Detect which cell encompasses the target text, then output its (x, y) center coordinate. 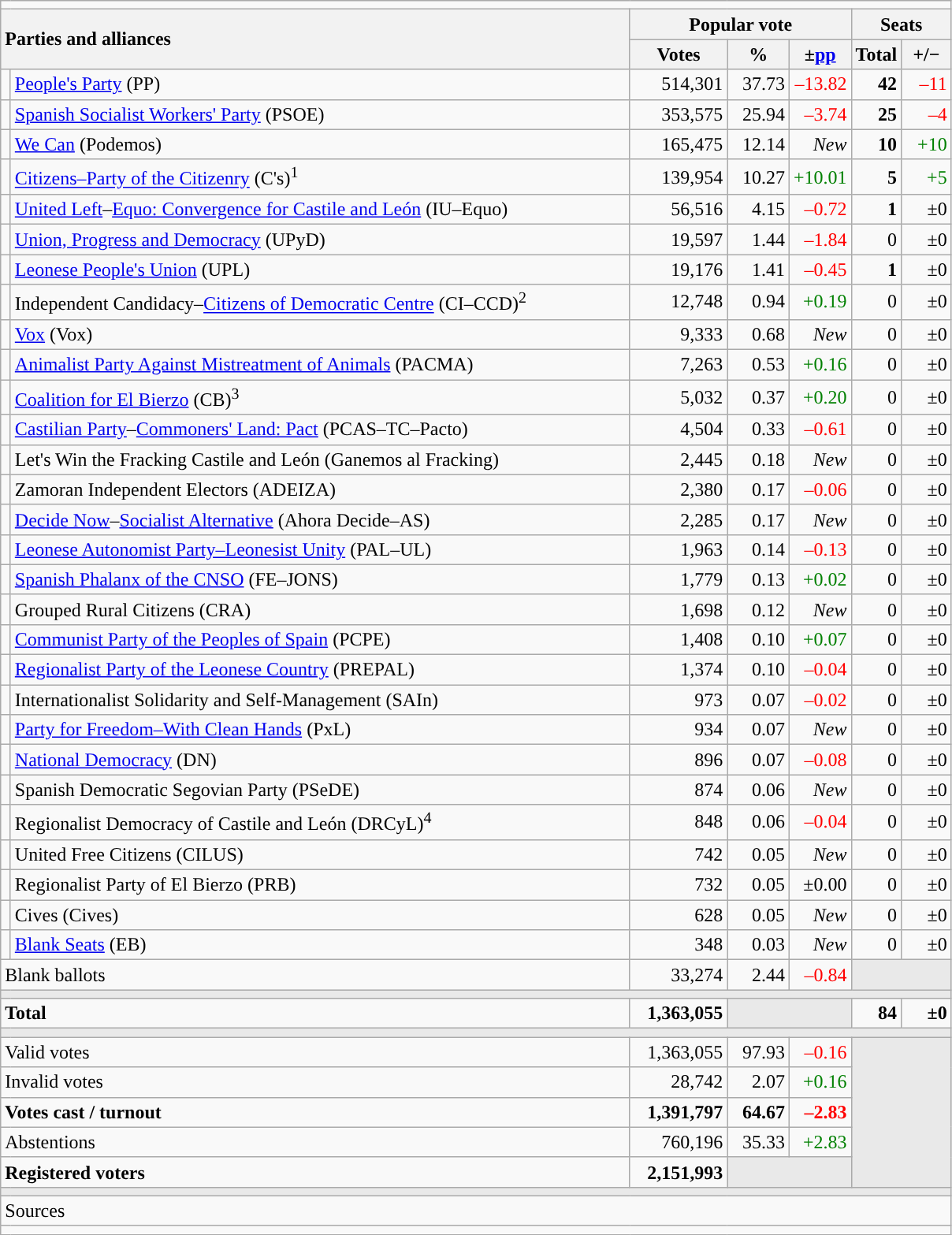
1,779 (679, 579)
Regionalist Party of El Bierzo (PRB) (320, 885)
4.15 (758, 210)
Popular vote (741, 24)
–0.45 (820, 270)
628 (679, 915)
0.03 (758, 945)
+0.20 (820, 397)
Animalist Party Against Mistreatment of Animals (PACMA) (320, 364)
Votes (679, 54)
–0.13 (820, 549)
25.94 (758, 114)
+2.83 (820, 1142)
Seats (902, 24)
Coalition for El Bierzo (CB)3 (320, 397)
12,748 (679, 303)
742 (679, 854)
+0.19 (820, 303)
–0.02 (820, 700)
Registered voters (315, 1172)
9,333 (679, 334)
Let's Win the Fracking Castile and León (Ganemos al Fracking) (320, 459)
2,380 (679, 489)
Spanish Phalanx of the CNSO (FE–JONS) (320, 579)
We Can (Podemos) (320, 144)
+0.07 (820, 640)
Castilian Party–Commoners' Land: Pact (PCAS–TC–Pacto) (320, 430)
Valid votes (315, 1052)
2.44 (758, 975)
Grouped Rural Citizens (CRA) (320, 609)
–0.16 (820, 1052)
84 (876, 1014)
–4 (927, 114)
348 (679, 945)
848 (679, 823)
10.27 (758, 177)
0.53 (758, 364)
United Left–Equo: Convergence for Castile and León (IU–Equo) (320, 210)
Internationalist Solidarity and Self-Management (SAIn) (320, 700)
1,408 (679, 640)
35.33 (758, 1142)
1,391,797 (679, 1112)
National Democracy (DN) (320, 760)
United Free Citizens (CILUS) (320, 854)
33,274 (679, 975)
19,597 (679, 240)
896 (679, 760)
+5 (927, 177)
+10.01 (820, 177)
0.12 (758, 609)
934 (679, 730)
Invalid votes (315, 1082)
42 (876, 84)
0.33 (758, 430)
±pp (820, 54)
2,151,993 (679, 1172)
–0.08 (820, 760)
874 (679, 790)
0.68 (758, 334)
Communist Party of the Peoples of Spain (PCPE) (320, 640)
–1.84 (820, 240)
1,698 (679, 609)
2,445 (679, 459)
0.94 (758, 303)
Votes cast / turnout (315, 1112)
±0.00 (820, 885)
Blank ballots (315, 975)
10 (876, 144)
165,475 (679, 144)
People's Party (PP) (320, 84)
Vox (Vox) (320, 334)
Cives (Cives) (320, 915)
–3.74 (820, 114)
97.93 (758, 1052)
Parties and alliances (315, 39)
Spanish Democratic Segovian Party (PSeDE) (320, 790)
2,285 (679, 519)
0.37 (758, 397)
64.67 (758, 1112)
0.18 (758, 459)
% (758, 54)
1.41 (758, 270)
514,301 (679, 84)
56,516 (679, 210)
0.14 (758, 549)
25 (876, 114)
Spanish Socialist Workers' Party (PSOE) (320, 114)
4,504 (679, 430)
Sources (476, 1211)
Blank Seats (EB) (320, 945)
Decide Now–Socialist Alternative (Ahora Decide–AS) (320, 519)
760,196 (679, 1142)
28,742 (679, 1082)
2.07 (758, 1082)
–0.72 (820, 210)
–0.06 (820, 489)
Leonese Autonomist Party–Leonesist Unity (PAL–UL) (320, 549)
Regionalist Party of the Leonese Country (PREPAL) (320, 670)
37.73 (758, 84)
Regionalist Democracy of Castile and León (DRCyL)4 (320, 823)
5 (876, 177)
7,263 (679, 364)
Union, Progress and Democracy (UPyD) (320, 240)
1.44 (758, 240)
973 (679, 700)
Zamoran Independent Electors (ADEIZA) (320, 489)
0.13 (758, 579)
Abstentions (315, 1142)
Independent Candidacy–Citizens of Democratic Centre (CI–CCD)2 (320, 303)
1,963 (679, 549)
–0.61 (820, 430)
12.14 (758, 144)
19,176 (679, 270)
–13.82 (820, 84)
353,575 (679, 114)
+10 (927, 144)
–11 (927, 84)
139,954 (679, 177)
–0.84 (820, 975)
Citizens–Party of the Citizenry (C's)1 (320, 177)
5,032 (679, 397)
Party for Freedom–With Clean Hands (PxL) (320, 730)
–2.83 (820, 1112)
+0.02 (820, 579)
1,374 (679, 670)
732 (679, 885)
Leonese People's Union (UPL) (320, 270)
+/− (927, 54)
